Identify which cell holds the provided text, then report its (X, Y) central coordinate. 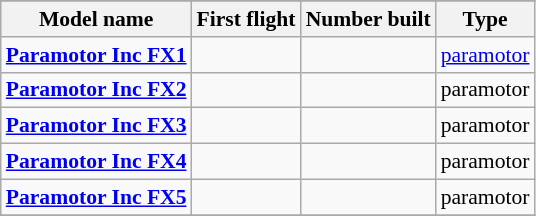
Paramotor Inc FX3 (96, 126)
First flight (246, 19)
Number built (368, 19)
Model name (96, 19)
Paramotor Inc FX5 (96, 197)
Type (486, 19)
Paramotor Inc FX2 (96, 90)
Paramotor Inc FX1 (96, 55)
Paramotor Inc FX4 (96, 162)
